Find where the given text appears and provide that cell's center as (X, Y) coordinate. 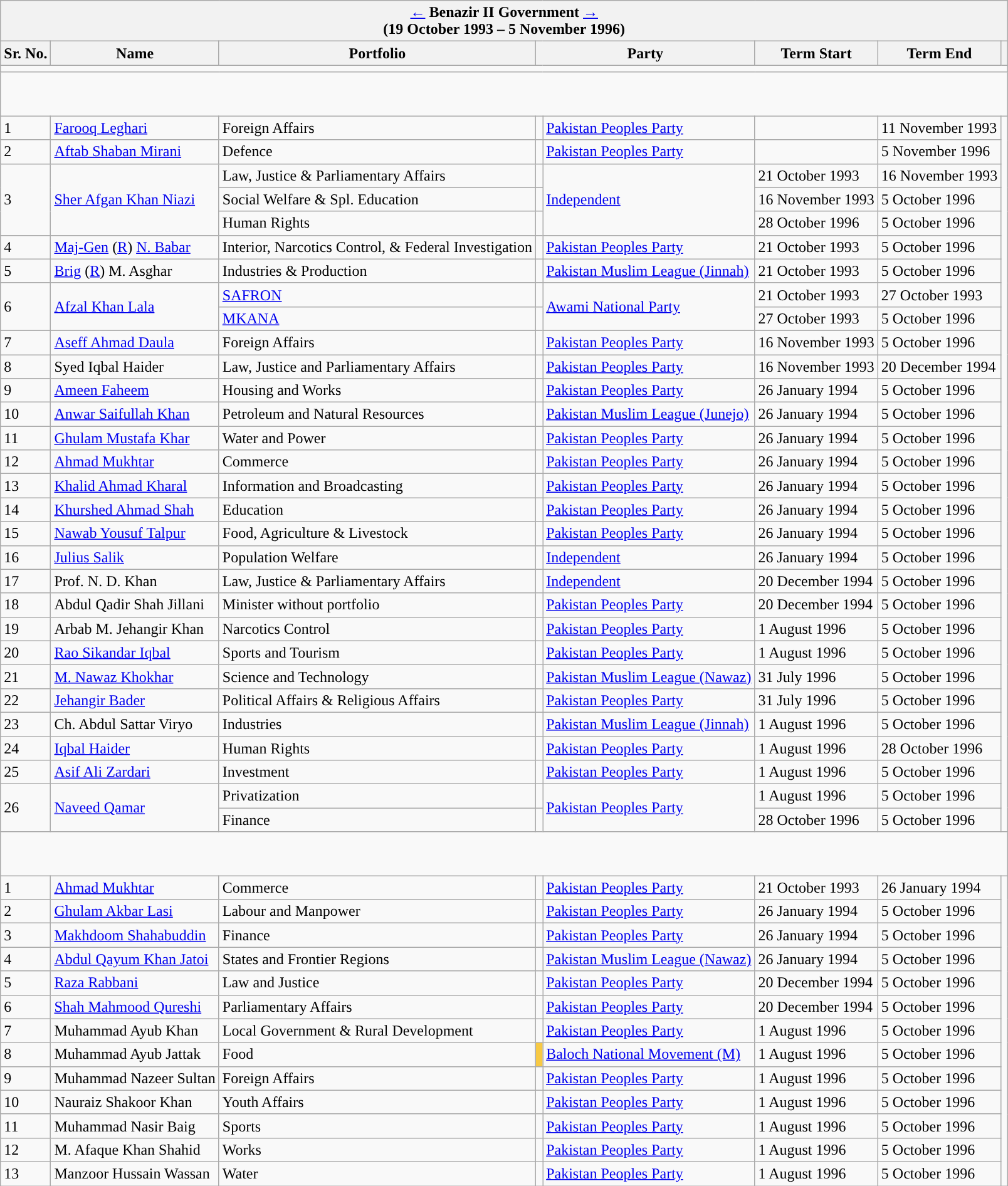
Raza Rabbani (135, 983)
Party (646, 53)
Aftab Shaban Mirani (135, 152)
17 (26, 581)
M. Nawaz Khokhar (135, 676)
Science and Technology (377, 676)
Asif Ali Zardari (135, 772)
25 (26, 772)
Food (377, 1054)
Afzal Khan Lala (135, 307)
Parliamentary Affairs (377, 1007)
26 (26, 808)
Naveed Qamar (135, 808)
MKANA (377, 318)
Baloch National Movement (M) (649, 1054)
Sher Afgan Khan Niazi (135, 199)
Law and Justice (377, 983)
Labour and Manpower (377, 911)
Political Affairs & Religious Affairs (377, 700)
Ch. Abdul Sattar Viryo (135, 724)
Industries & Production (377, 271)
Muhammad Ayub Khan (135, 1031)
Local Government & Rural Development (377, 1031)
Muhammad Nazeer Sultan (135, 1078)
Rao Sikandar Iqbal (135, 653)
Ghulam Mustafa Khar (135, 438)
Iqbal Haider (135, 748)
Investment (377, 772)
Manzoor Hussain Wassan (135, 1173)
Syed Iqbal Haider (135, 367)
Petroleum and Natural Resources (377, 414)
Prof. N. D. Khan (135, 581)
15 (26, 533)
19 (26, 629)
Aseff Ahmad Daula (135, 342)
Population Welfare (377, 557)
Awami National Party (649, 307)
16 (26, 557)
Khalid Ahmad Kharal (135, 486)
Arbab M. Jehangir Khan (135, 629)
Ameen Faheem (135, 391)
Nawab Yousuf Talpur (135, 533)
Nauraiz Shakoor Khan (135, 1102)
Muhammad Ayub Jattak (135, 1054)
Maj-Gen (R) N. Babar (135, 247)
22 (26, 700)
SAFRON (377, 295)
Shah Mahmood Qureshi (135, 1007)
M. Afaque Khan Shahid (135, 1150)
Education (377, 510)
21 (26, 676)
Works (377, 1150)
Term Start (816, 53)
Defence (377, 152)
Ghulam Akbar Lasi (135, 911)
Sports (377, 1126)
Sports and Tourism (377, 653)
Anwar Saifullah Khan (135, 414)
11 November 1993 (939, 128)
Term End (939, 53)
Housing and Works (377, 391)
Food, Agriculture & Livestock (377, 533)
Muhammad Nasir Baig (135, 1126)
Makhdoom Shahabuddin (135, 935)
Narcotics Control (377, 629)
← Benazir II Government →(19 October 1993 – 5 November 1996) (504, 21)
Farooq Leghari (135, 128)
24 (26, 748)
Jehangir Bader (135, 700)
Interior, Narcotics Control, & Federal Investigation (377, 247)
Sr. No. (26, 53)
Pakistan Muslim League (Junejo) (649, 414)
Law, Justice and Parliamentary Affairs (377, 367)
States and Frontier Regions (377, 959)
Abdul Qadir Shah Jillani (135, 605)
Khurshed Ahmad Shah (135, 510)
23 (26, 724)
Social Welfare & Spl. Education (377, 199)
5 November 1996 (939, 152)
14 (26, 510)
Industries (377, 724)
Portfolio (377, 53)
Name (135, 53)
20 (26, 653)
Brig (R) M. Asghar (135, 271)
Information and Broadcasting (377, 486)
Minister without portfolio (377, 605)
18 (26, 605)
Julius Salik (135, 557)
Abdul Qayum Khan Jatoi (135, 959)
Privatization (377, 796)
Water and Power (377, 438)
Youth Affairs (377, 1102)
Water (377, 1173)
